Capture the cell that displays the provided text and extract its (X, Y) central coordinate. 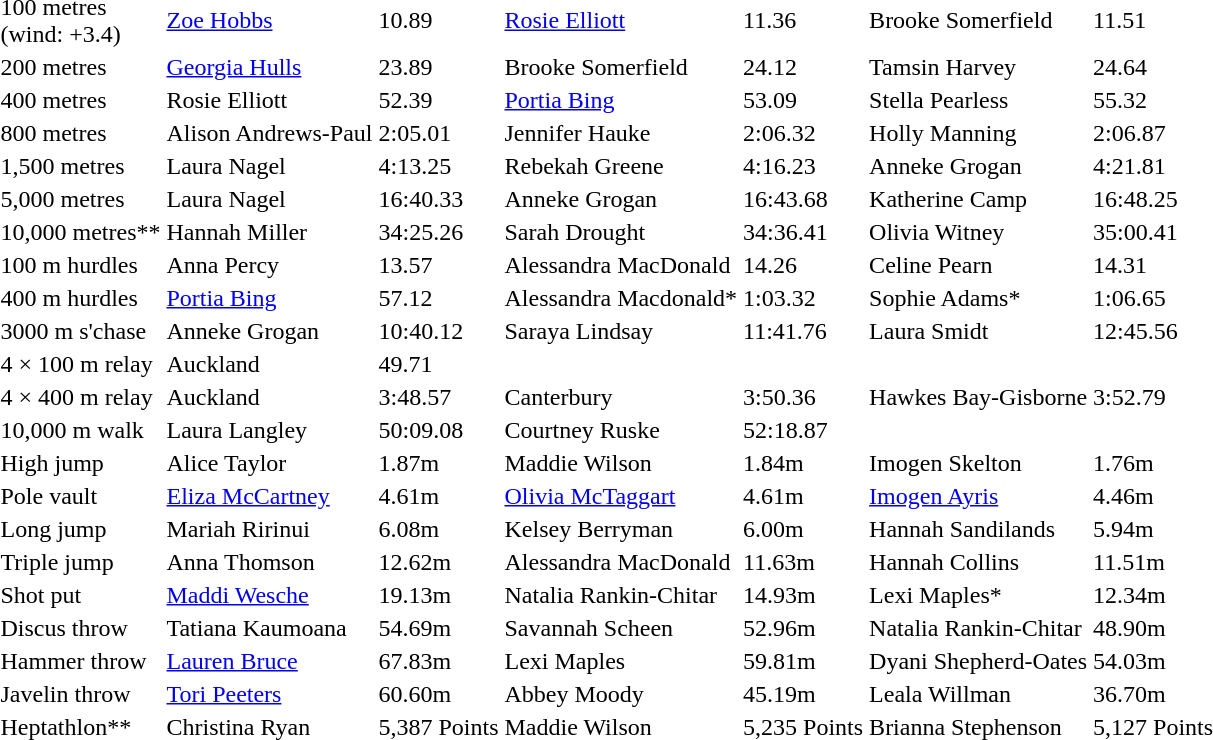
Maddie Wilson (621, 463)
Alessandra Macdonald* (621, 298)
2:05.01 (438, 133)
Jennifer Hauke (621, 133)
Brooke Somerfield (621, 67)
Dyani Shepherd-Oates (978, 661)
Georgia Hulls (270, 67)
16:43.68 (804, 199)
Kelsey Berryman (621, 529)
Anna Thomson (270, 562)
Anna Percy (270, 265)
11:41.76 (804, 331)
Hawkes Bay-Gisborne (978, 397)
Imogen Skelton (978, 463)
14.26 (804, 265)
52:18.87 (804, 430)
1:03.32 (804, 298)
59.81m (804, 661)
Imogen Ayris (978, 496)
Abbey Moody (621, 694)
Lexi Maples (621, 661)
60.60m (438, 694)
4:13.25 (438, 166)
34:36.41 (804, 232)
Rebekah Greene (621, 166)
Rosie Elliott (270, 100)
Tori Peeters (270, 694)
Maddi Wesche (270, 595)
13.57 (438, 265)
Sophie Adams* (978, 298)
Mariah Ririnui (270, 529)
1.87m (438, 463)
Sarah Drought (621, 232)
45.19m (804, 694)
6.08m (438, 529)
Hannah Collins (978, 562)
19.13m (438, 595)
Katherine Camp (978, 199)
53.09 (804, 100)
54.69m (438, 628)
2:06.32 (804, 133)
52.39 (438, 100)
12.62m (438, 562)
Canterbury (621, 397)
23.89 (438, 67)
24.12 (804, 67)
Saraya Lindsay (621, 331)
Alison Andrews-Paul (270, 133)
Laura Smidt (978, 331)
49.71 (438, 364)
Stella Pearless (978, 100)
3:48.57 (438, 397)
52.96m (804, 628)
57.12 (438, 298)
Tatiana Kaumoana (270, 628)
50:09.08 (438, 430)
Olivia Witney (978, 232)
4:16.23 (804, 166)
Lexi Maples* (978, 595)
1.84m (804, 463)
Courtney Ruske (621, 430)
Lauren Bruce (270, 661)
Eliza McCartney (270, 496)
Olivia McTaggart (621, 496)
Hannah Miller (270, 232)
Tamsin Harvey (978, 67)
Hannah Sandilands (978, 529)
Laura Langley (270, 430)
34:25.26 (438, 232)
Holly Manning (978, 133)
Alice Taylor (270, 463)
16:40.33 (438, 199)
11.63m (804, 562)
6.00m (804, 529)
Celine Pearn (978, 265)
10:40.12 (438, 331)
14.93m (804, 595)
Savannah Scheen (621, 628)
Leala Willman (978, 694)
3:50.36 (804, 397)
67.83m (438, 661)
